For the text-containing cell, return its midpoint in [X, Y] coordinate format. 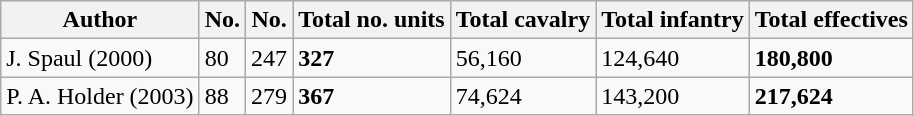
Total cavalry [523, 20]
367 [372, 96]
124,640 [673, 58]
180,800 [831, 58]
Total infantry [673, 20]
327 [372, 58]
J. Spaul (2000) [100, 58]
Total no. units [372, 20]
56,160 [523, 58]
217,624 [831, 96]
Author [100, 20]
74,624 [523, 96]
Total effectives [831, 20]
279 [270, 96]
P. A. Holder (2003) [100, 96]
80 [222, 58]
88 [222, 96]
143,200 [673, 96]
247 [270, 58]
